From the cell containing the given text, extract its center point as (X, Y) coordinate. 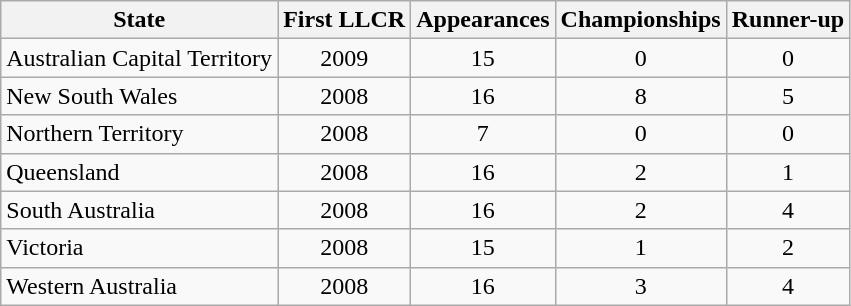
Victoria (140, 248)
State (140, 20)
5 (788, 96)
South Australia (140, 210)
Australian Capital Territory (140, 58)
Appearances (483, 20)
Northern Territory (140, 134)
Runner-up (788, 20)
Championships (640, 20)
8 (640, 96)
Western Australia (140, 286)
New South Wales (140, 96)
First LLCR (344, 20)
Queensland (140, 172)
3 (640, 286)
7 (483, 134)
2009 (344, 58)
